Locate the cell with the specified text and output its [X, Y] center coordinate. 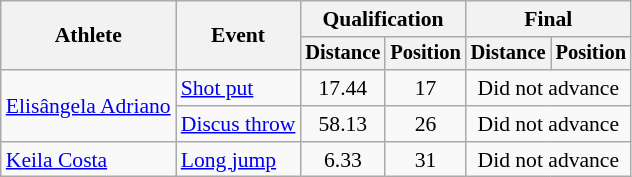
Shot put [238, 88]
Final [548, 19]
Qualification [382, 19]
Athlete [88, 36]
17.44 [342, 88]
Discus throw [238, 124]
Elisângela Adriano [88, 106]
17 [425, 88]
Event [238, 36]
58.13 [342, 124]
26 [425, 124]
